From the cell containing the given text, extract its center point as (X, Y) coordinate. 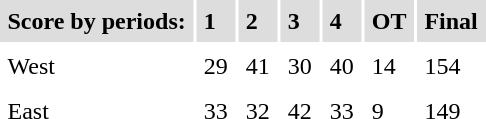
Score by periods: (96, 21)
41 (258, 66)
2 (258, 21)
14 (389, 66)
West (96, 66)
29 (216, 66)
40 (342, 66)
154 (451, 66)
30 (300, 66)
4 (342, 21)
OT (389, 21)
1 (216, 21)
Final (451, 21)
3 (300, 21)
